Provide the (X, Y) coordinate of the cell's center where the given text is located.  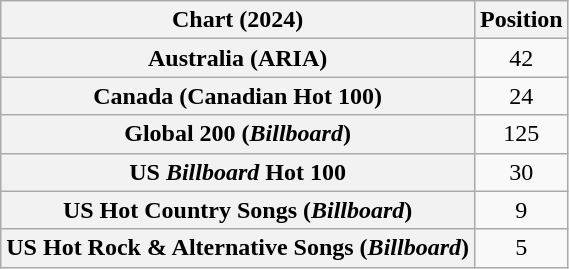
42 (521, 58)
Canada (Canadian Hot 100) (238, 96)
9 (521, 210)
Position (521, 20)
US Billboard Hot 100 (238, 172)
US Hot Country Songs (Billboard) (238, 210)
Global 200 (Billboard) (238, 134)
Australia (ARIA) (238, 58)
5 (521, 248)
24 (521, 96)
125 (521, 134)
Chart (2024) (238, 20)
30 (521, 172)
US Hot Rock & Alternative Songs (Billboard) (238, 248)
